Provide the (X, Y) coordinate of the cell's center where the given text is located.  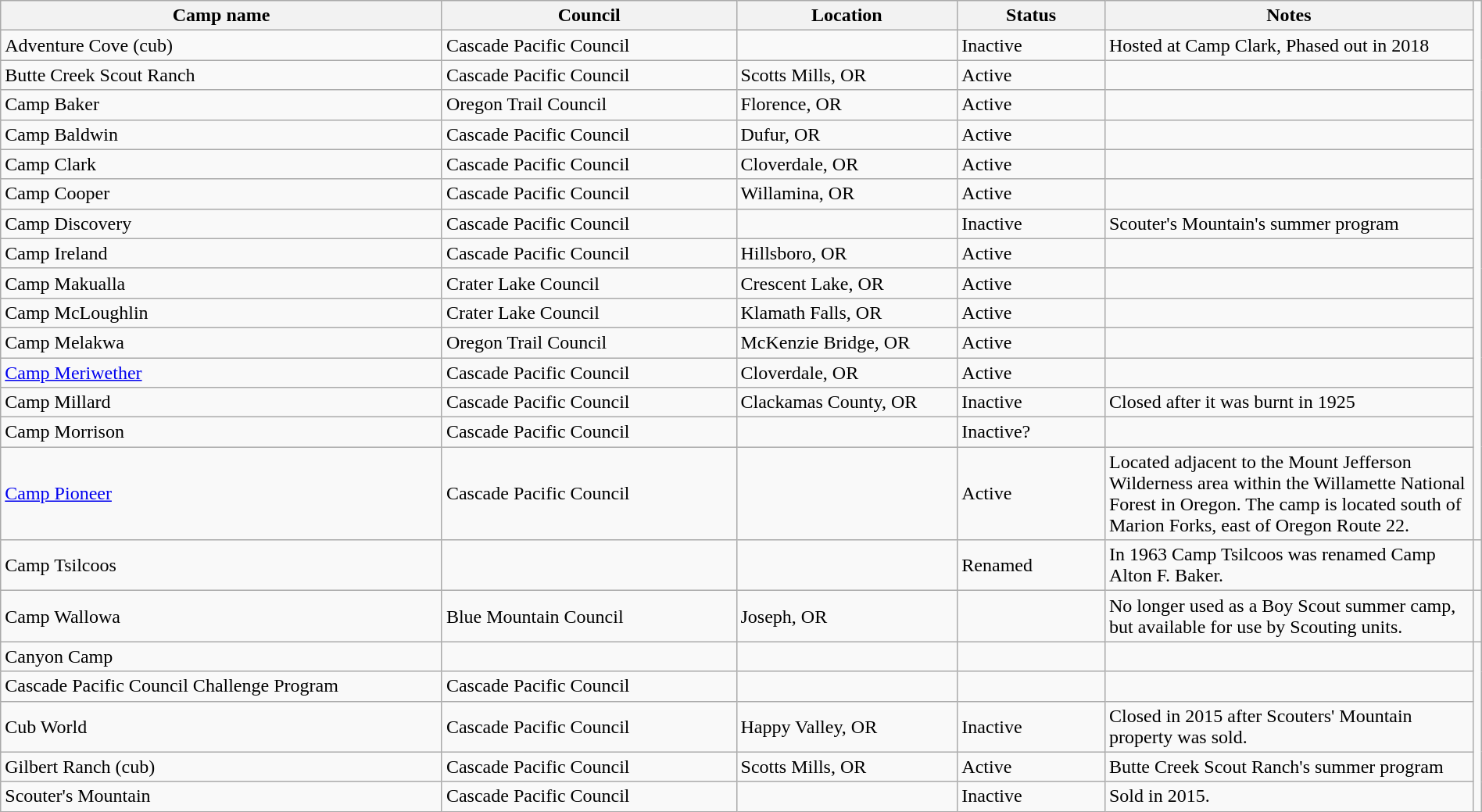
Happy Valley, OR (847, 727)
Scouter's Mountain (222, 796)
Sold in 2015. (1288, 796)
Camp Morrison (222, 432)
Camp Wallowa (222, 616)
Camp Ireland (222, 253)
Location (847, 16)
Camp Makualla (222, 283)
Inactive? (1032, 432)
Hillsboro, OR (847, 253)
Joseph, OR (847, 616)
Blue Mountain Council (589, 616)
Butte Creek Scout Ranch's summer program (1288, 767)
Hosted at Camp Clark, Phased out in 2018 (1288, 45)
Camp Clark (222, 164)
Renamed (1032, 566)
Camp Millard (222, 402)
Status (1032, 16)
Klamath Falls, OR (847, 313)
In 1963 Camp Tsilcoos was renamed Camp Alton F. Baker. (1288, 566)
Council (589, 16)
Scouter's Mountain's summer program (1288, 224)
Camp McLoughlin (222, 313)
No longer used as a Boy Scout summer camp, but available for use by Scouting units. (1288, 616)
Camp Cooper (222, 194)
Butte Creek Scout Ranch (222, 75)
Crescent Lake, OR (847, 283)
Closed in 2015 after Scouters' Mountain property was sold. (1288, 727)
Camp Discovery (222, 224)
Camp Baker (222, 105)
Clackamas County, OR (847, 402)
Camp Pioneer (222, 494)
McKenzie Bridge, OR (847, 342)
Camp Baldwin (222, 134)
Gilbert Ranch (cub) (222, 767)
Closed after it was burnt in 1925 (1288, 402)
Canyon Camp (222, 656)
Florence, OR (847, 105)
Camp Meriwether (222, 373)
Willamina, OR (847, 194)
Cascade Pacific Council Challenge Program (222, 686)
Camp name (222, 16)
Dufur, OR (847, 134)
Camp Tsilcoos (222, 566)
Cub World (222, 727)
Notes (1288, 16)
Camp Melakwa (222, 342)
Adventure Cove (cub) (222, 45)
